From the cell containing the given text, extract its center point as (x, y) coordinate. 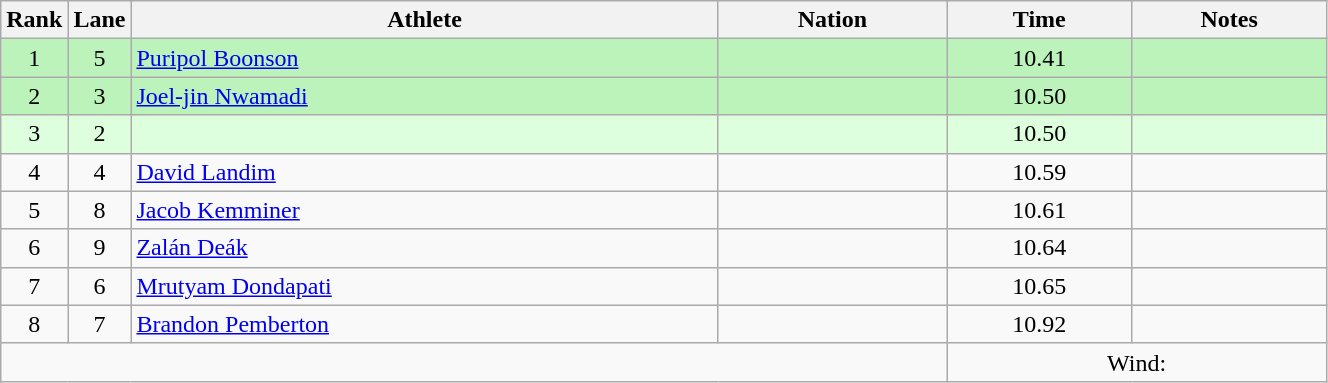
David Landim (424, 172)
Mrutyam Dondapati (424, 286)
10.65 (1040, 286)
10.61 (1040, 210)
Jacob Kemminer (424, 210)
Nation (832, 20)
Notes (1230, 20)
10.92 (1040, 324)
Zalán Deák (424, 248)
Rank (34, 20)
Wind: (1137, 362)
10.41 (1040, 58)
10.64 (1040, 248)
Athlete (424, 20)
1 (34, 58)
Time (1040, 20)
10.59 (1040, 172)
9 (100, 248)
Lane (100, 20)
Brandon Pemberton (424, 324)
Joel-jin Nwamadi (424, 96)
Puripol Boonson (424, 58)
